For the text-containing cell, return its midpoint in (x, y) coordinate format. 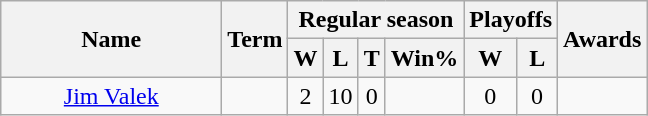
Name (112, 39)
Awards (602, 39)
Jim Valek (112, 96)
2 (306, 96)
10 (340, 96)
T (372, 58)
Term (255, 39)
Regular season (376, 20)
Win% (424, 58)
Playoffs (511, 20)
